Find where the given text appears and provide that cell's center as [X, Y] coordinate. 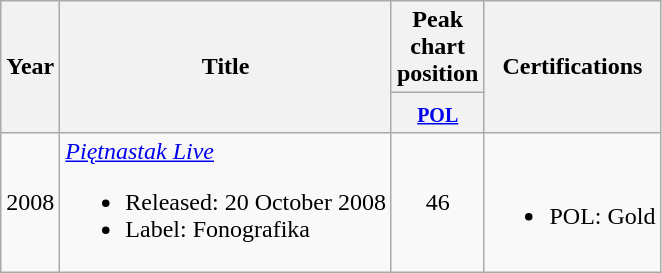
Certifications [572, 67]
POL: Gold [572, 203]
POL [437, 113]
2008 [30, 203]
Peak chart position [437, 47]
Year [30, 67]
46 [437, 203]
Piętnastak LiveReleased: 20 October 2008Label: Fonografika [226, 203]
Title [226, 67]
